Provide the (X, Y) coordinate of the cell's center where the given text is located.  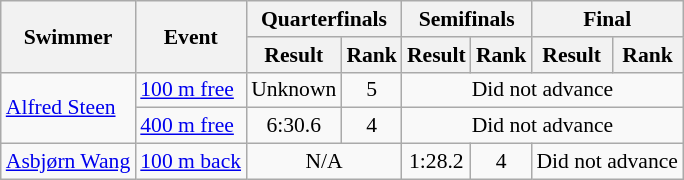
Swimmer (68, 36)
100 m free (190, 90)
Event (190, 36)
6:30.6 (294, 126)
400 m free (190, 126)
N/A (324, 162)
Unknown (294, 90)
Semifinals (466, 19)
Final (607, 19)
100 m back (190, 162)
Alfred Steen (68, 108)
5 (372, 90)
Quarterfinals (324, 19)
1:28.2 (436, 162)
Asbjørn Wang (68, 162)
